Scan for the cell matching the given text and deliver its (X, Y) coordinate at center. 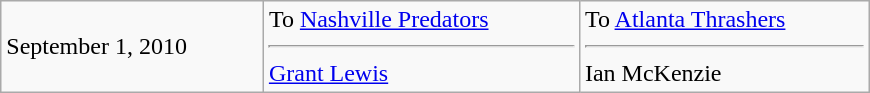
To Nashville Predators Grant Lewis (421, 47)
To Atlanta Thrashers Ian McKenzie (724, 47)
September 1, 2010 (132, 47)
